Output the (X, Y) coordinate of the center of the cell containing the given text.  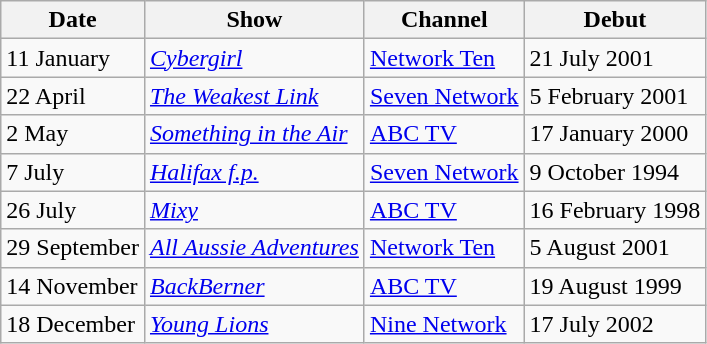
5 August 2001 (615, 248)
22 April (73, 96)
17 January 2000 (615, 134)
Debut (615, 20)
Something in the Air (254, 134)
19 August 1999 (615, 286)
18 December (73, 324)
Show (254, 20)
All Aussie Adventures (254, 248)
Channel (444, 20)
29 September (73, 248)
Cybergirl (254, 58)
14 November (73, 286)
The Weakest Link (254, 96)
11 January (73, 58)
26 July (73, 210)
Date (73, 20)
17 July 2002 (615, 324)
BackBerner (254, 286)
21 July 2001 (615, 58)
5 February 2001 (615, 96)
9 October 1994 (615, 172)
Halifax f.p. (254, 172)
16 February 1998 (615, 210)
2 May (73, 134)
Young Lions (254, 324)
Mixy (254, 210)
7 July (73, 172)
Nine Network (444, 324)
